Detect which cell encompasses the target text, then output its [X, Y] center coordinate. 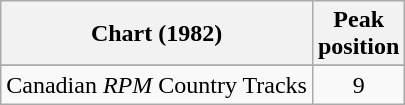
Canadian RPM Country Tracks [157, 85]
9 [358, 85]
Chart (1982) [157, 34]
Peakposition [358, 34]
